Search for the cell housing the specified text and yield its [x, y] center coordinate. 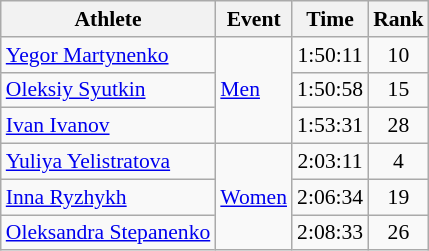
1:50:58 [330, 90]
28 [398, 126]
Athlete [108, 19]
Women [254, 198]
2:06:34 [330, 197]
Oleksandra Stepanenko [108, 233]
Yuliya Yelistratova [108, 162]
Oleksiy Syutkin [108, 90]
2:08:33 [330, 233]
Men [254, 90]
Time [330, 19]
2:03:11 [330, 162]
Ivan Ivanov [108, 126]
26 [398, 233]
Yegor Martynenko [108, 55]
Rank [398, 19]
10 [398, 55]
4 [398, 162]
15 [398, 90]
Event [254, 19]
1:53:31 [330, 126]
Inna Ryzhykh [108, 197]
19 [398, 197]
1:50:11 [330, 55]
